Extract the (x, y) coordinate from the center of the cell holding the provided text.  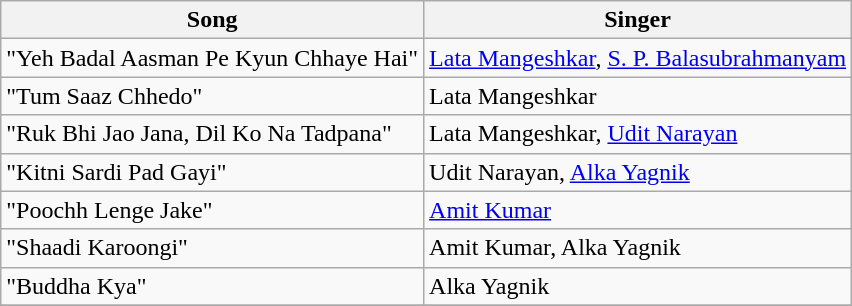
Lata Mangeshkar, S. P. Balasubrahmanyam (638, 58)
"Tum Saaz Chhedo" (212, 96)
Singer (638, 20)
"Buddha Kya" (212, 286)
"Yeh Badal Aasman Pe Kyun Chhaye Hai" (212, 58)
Lata Mangeshkar, Udit Narayan (638, 134)
"Kitni Sardi Pad Gayi" (212, 172)
Lata Mangeshkar (638, 96)
Udit Narayan, Alka Yagnik (638, 172)
"Ruk Bhi Jao Jana, Dil Ko Na Tadpana" (212, 134)
"Shaadi Karoongi" (212, 248)
Amit Kumar, Alka Yagnik (638, 248)
Alka Yagnik (638, 286)
Amit Kumar (638, 210)
"Poochh Lenge Jake" (212, 210)
Song (212, 20)
